Search for the cell housing the specified text and yield its [X, Y] center coordinate. 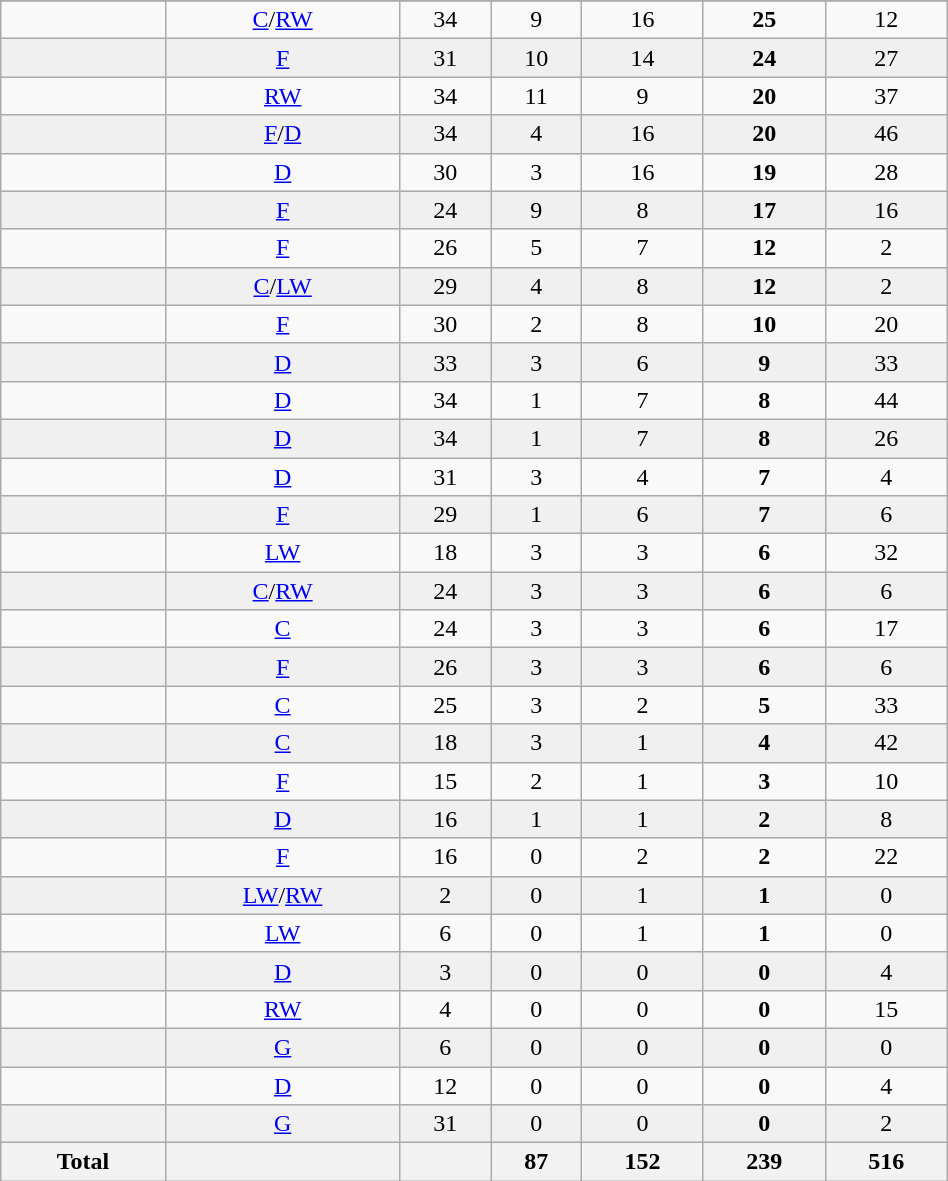
19 [764, 172]
11 [536, 96]
Total [84, 1162]
LW/RW [282, 895]
87 [536, 1162]
32 [886, 553]
F/D [282, 134]
239 [764, 1162]
46 [886, 134]
44 [886, 400]
37 [886, 96]
152 [643, 1162]
516 [886, 1162]
27 [886, 58]
22 [886, 857]
28 [886, 172]
C/LW [282, 286]
42 [886, 743]
14 [643, 58]
